Return (x, y) of the center of cell containing provided text 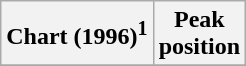
Chart (1996)1 (77, 34)
Peakposition (199, 34)
